Identify which cell holds the provided text, then report its [x, y] central coordinate. 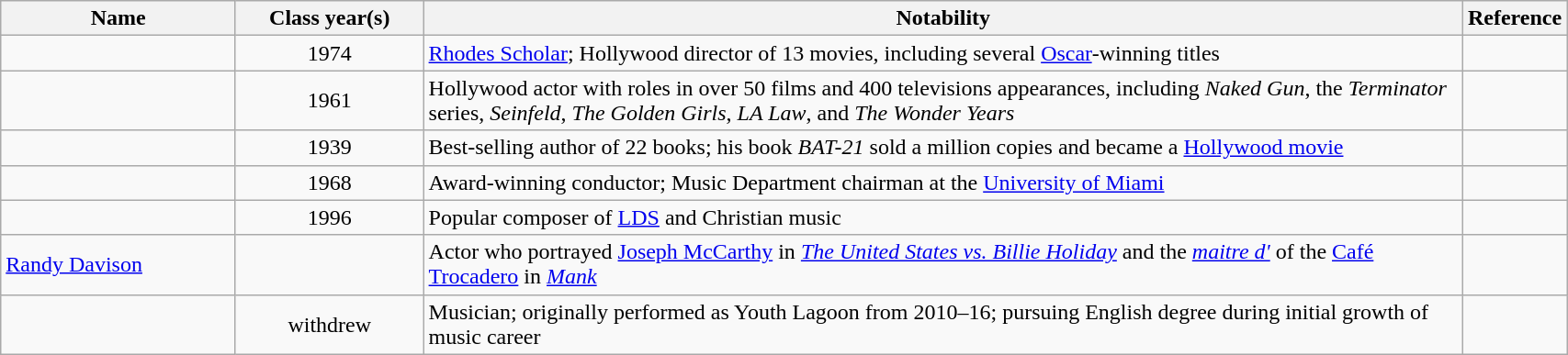
1968 [329, 183]
Reference [1514, 18]
Musician; originally performed as Youth Lagoon from 2010–16; pursuing English degree during initial growth of music career [942, 325]
Name [118, 18]
Notability [942, 18]
Rhodes Scholar; Hollywood director of 13 movies, including several Oscar-winning titles [942, 53]
1974 [329, 53]
Randy Davison [118, 264]
Award-winning conductor; Music Department chairman at the University of Miami [942, 183]
1961 [329, 101]
withdrew [329, 325]
1939 [329, 148]
Best-selling author of 22 books; his book BAT-21 sold a million copies and became a Hollywood movie [942, 148]
Actor who portrayed Joseph McCarthy in The United States vs. Billie Holiday and the maitre d' of the Café Trocadero in Mank [942, 264]
Popular composer of LDS and Christian music [942, 217]
1996 [329, 217]
Class year(s) [329, 18]
